For the text-containing cell, return its midpoint in [x, y] coordinate format. 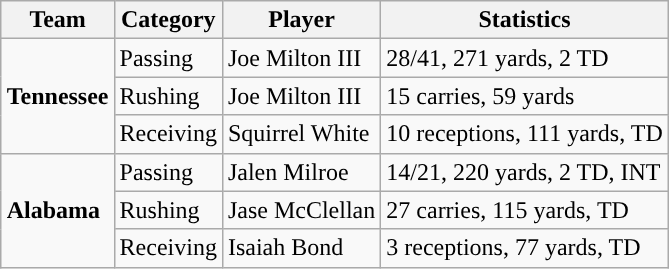
10 receptions, 111 yards, TD [524, 134]
Alabama [58, 210]
Jase McClellan [301, 210]
Team [58, 20]
Player [301, 20]
Statistics [524, 20]
Squirrel White [301, 134]
14/21, 220 yards, 2 TD, INT [524, 172]
Isaiah Bond [301, 248]
28/41, 271 yards, 2 TD [524, 58]
Tennessee [58, 96]
Category [168, 20]
3 receptions, 77 yards, TD [524, 248]
27 carries, 115 yards, TD [524, 210]
15 carries, 59 yards [524, 96]
Jalen Milroe [301, 172]
